Pinpoint the cell where the given text exists, returning its (X, Y) midpoint coordinate. 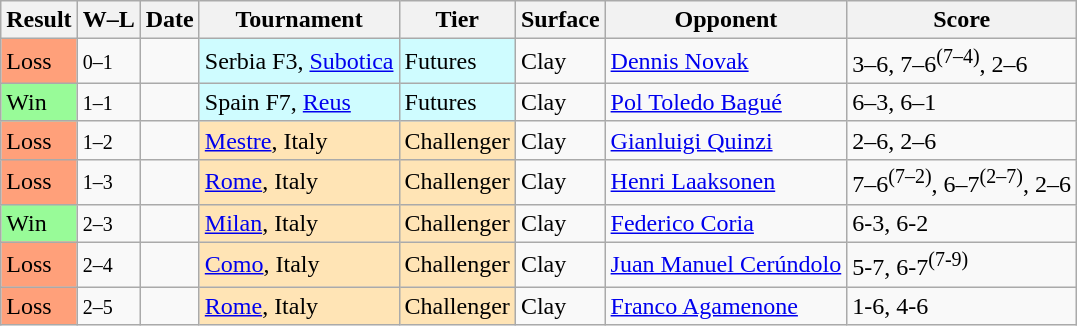
Como, Italy (299, 264)
1–3 (108, 182)
Opponent (726, 20)
Serbia F3, Subotica (299, 62)
5-7, 6-7(7-9) (962, 264)
Franco Agamenone (726, 306)
0–1 (108, 62)
7–6(7–2), 6–7(2–7), 2–6 (962, 182)
1-6, 4-6 (962, 306)
W–L (108, 20)
Henri Laaksonen (726, 182)
Pol Toledo Bagué (726, 102)
1–2 (108, 140)
Milan, Italy (299, 223)
Federico Coria (726, 223)
Tournament (299, 20)
Juan Manuel Cerúndolo (726, 264)
Surface (560, 20)
Gianluigi Quinzi (726, 140)
2–6, 2–6 (962, 140)
2–4 (108, 264)
Score (962, 20)
1–1 (108, 102)
Result (39, 20)
2–5 (108, 306)
Tier (457, 20)
3–6, 7–6(7–4), 2–6 (962, 62)
Date (170, 20)
Mestre, Italy (299, 140)
2–3 (108, 223)
6–3, 6–1 (962, 102)
Spain F7, Reus (299, 102)
Dennis Novak (726, 62)
6-3, 6-2 (962, 223)
